Detect which cell encompasses the target text, then output its [x, y] center coordinate. 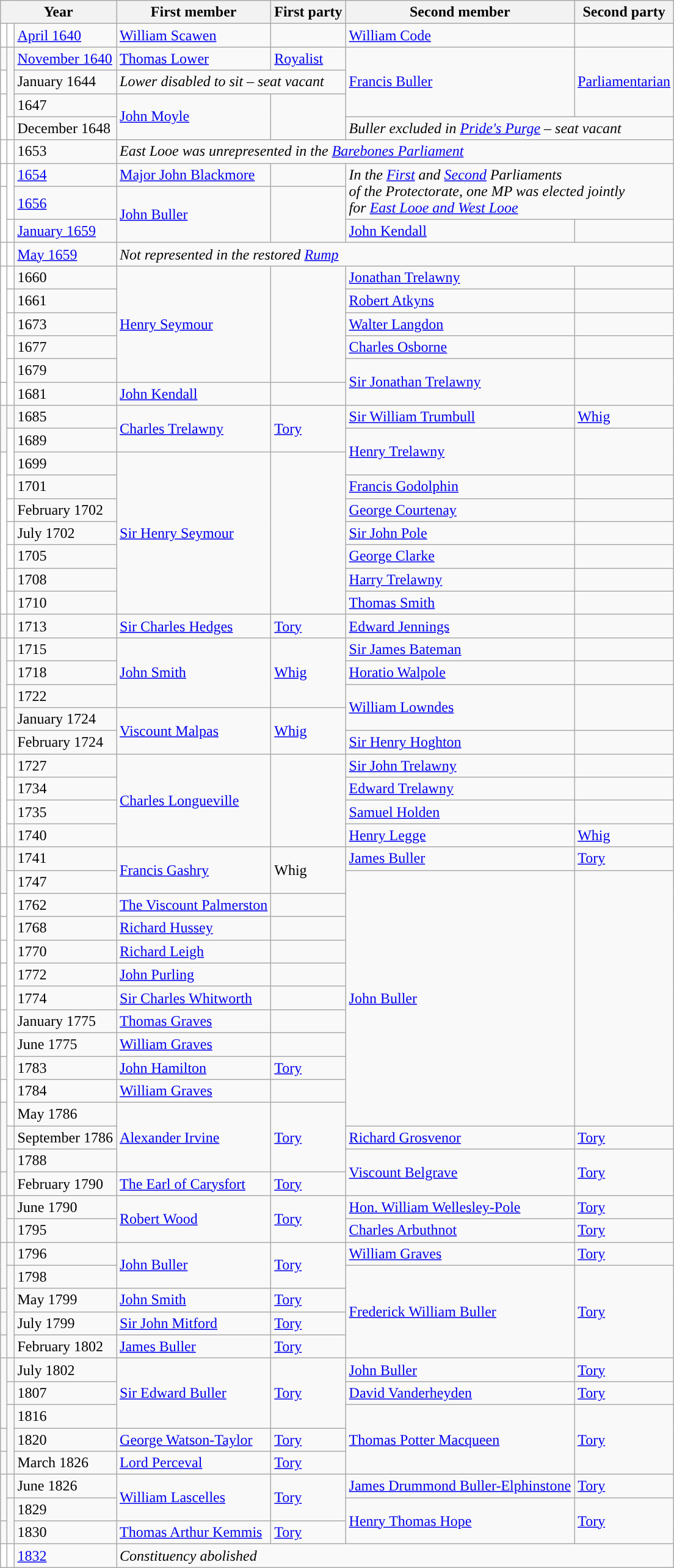
1660 [65, 277]
David Vanderheyden [460, 1393]
1741 [65, 858]
Richard Leigh [194, 951]
Viscount Belgrave [460, 1172]
Francis Buller [460, 82]
1673 [65, 324]
1727 [65, 766]
1830 [65, 1533]
1816 [65, 1416]
July 1802 [65, 1370]
Charles Longueville [194, 800]
May 1659 [65, 254]
East Looe was unrepresented in the Barebones Parliament [396, 151]
John Hamilton [194, 1068]
Richard Grosvenor [460, 1138]
Henry Thomas Hope [460, 1521]
Second party [624, 12]
Edward Jennings [460, 626]
1796 [65, 1254]
Sir John Pole [460, 533]
Sir Edward Buller [194, 1393]
1772 [65, 975]
Horatio Walpole [460, 672]
1661 [65, 300]
1762 [65, 905]
William Code [460, 35]
Charles Trelawny [194, 429]
George Courtenay [460, 510]
Charles Arbuthnot [460, 1230]
1820 [65, 1439]
Francis Gashry [194, 870]
1829 [65, 1509]
1699 [65, 463]
Lower disabled to sit – seat vacant [231, 82]
January 1644 [65, 82]
1715 [65, 649]
1679 [65, 371]
1783 [65, 1068]
1647 [65, 105]
Henry Legge [460, 835]
December 1648 [65, 128]
Walter Langdon [460, 324]
Sir Henry Seymour [194, 533]
Sir Henry Hoghton [460, 742]
The Viscount Palmerston [194, 905]
Sir William Trumbull [460, 417]
Henry Trelawny [460, 452]
Not represented in the restored Rump [396, 254]
1747 [65, 882]
1735 [65, 812]
John Purling [194, 975]
1770 [65, 951]
Henry Seymour [194, 324]
November 1640 [65, 59]
May 1786 [65, 1114]
September 1786 [65, 1138]
Thomas Potter Macqueen [460, 1439]
Samuel Holden [460, 812]
January 1724 [65, 719]
1685 [65, 417]
Sir Charles Whitworth [194, 998]
Buller excluded in Pride's Purge – seat vacant [510, 128]
Francis Godolphin [460, 487]
William Lowndes [460, 707]
1807 [65, 1393]
Hon. William Wellesley-Pole [460, 1207]
May 1799 [65, 1300]
1713 [65, 626]
1768 [65, 928]
March 1826 [65, 1463]
February 1724 [65, 742]
Sir John Trelawny [460, 766]
Constituency abolished [396, 1556]
July 1799 [65, 1323]
The Earl of Carysfort [194, 1184]
Thomas Lower [194, 59]
Edward Trelawny [460, 789]
Major John Blackmore [194, 175]
1798 [65, 1277]
1722 [65, 695]
Robert Wood [194, 1219]
1734 [65, 789]
January 1659 [65, 231]
1788 [65, 1161]
Parliamentarian [624, 82]
July 1702 [65, 533]
1689 [65, 440]
1718 [65, 672]
Robert Atkyns [460, 300]
1740 [65, 835]
1710 [65, 603]
February 1702 [65, 510]
Thomas Smith [460, 603]
1681 [65, 394]
William Scawen [194, 35]
April 1640 [65, 35]
Year [59, 12]
Frederick William Buller [460, 1312]
June 1826 [65, 1486]
First party [308, 12]
January 1775 [65, 1021]
1677 [65, 347]
June 1790 [65, 1207]
Sir James Bateman [460, 649]
George Clarke [460, 556]
1795 [65, 1230]
Thomas Arthur Kemmis [194, 1533]
George Watson-Taylor [194, 1439]
Alexander Irvine [194, 1138]
Harry Trelawny [460, 579]
1832 [65, 1556]
In the First and Second Parliaments of the Protectorate, one MP was elected jointlyfor East Looe and West Looe [510, 191]
Sir Jonathan Trelawny [460, 382]
James Drummond Buller-Elphinstone [460, 1486]
Sir Charles Hedges [194, 626]
1654 [65, 175]
1705 [65, 556]
Thomas Graves [194, 1021]
February 1790 [65, 1184]
First member [194, 12]
John Moyle [194, 117]
Jonathan Trelawny [460, 277]
Lord Perceval [194, 1463]
1774 [65, 998]
1701 [65, 487]
Second member [460, 12]
Royalist [308, 59]
William Lascelles [194, 1498]
1784 [65, 1091]
June 1775 [65, 1044]
Viscount Malpas [194, 731]
Richard Hussey [194, 928]
1653 [65, 151]
February 1802 [65, 1346]
Sir John Mitford [194, 1323]
1708 [65, 579]
1656 [65, 203]
Charles Osborne [460, 347]
